Capture the cell that displays the provided text and extract its (x, y) central coordinate. 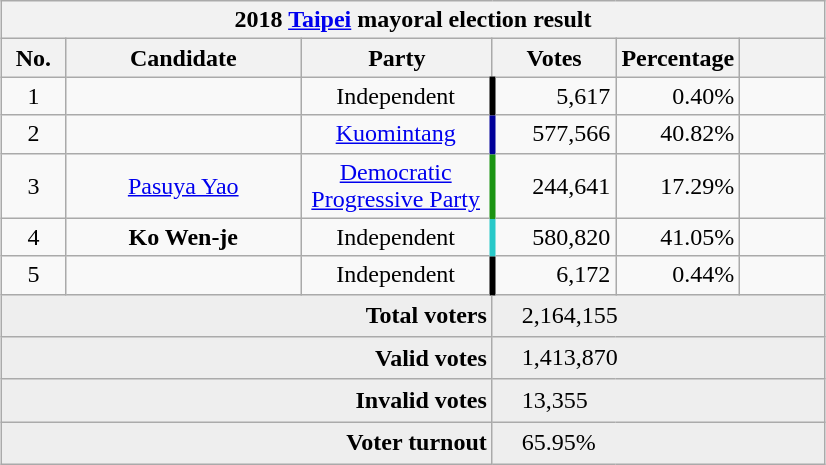
3 (34, 186)
41.05% (678, 237)
Pasuya Yao (183, 186)
13,355 (658, 400)
Total voters (248, 316)
2 (34, 134)
Ko Wen-je (183, 237)
Candidate (183, 58)
2,164,155 (658, 316)
Percentage (678, 58)
6,172 (554, 275)
2018 Taipei mayoral election result (414, 20)
Invalid votes (248, 400)
1,413,870 (658, 358)
5 (34, 275)
0.40% (678, 96)
17.29% (678, 186)
Voter turnout (248, 444)
1 (34, 96)
Valid votes (248, 358)
577,566 (554, 134)
Votes (554, 58)
5,617 (554, 96)
4 (34, 237)
Party (396, 58)
Democratic Progressive Party (396, 186)
Kuomintang (396, 134)
65.95% (658, 444)
0.44% (678, 275)
580,820 (554, 237)
No. (34, 58)
244,641 (554, 186)
40.82% (678, 134)
